Detect which cell encompasses the target text, then output its [X, Y] center coordinate. 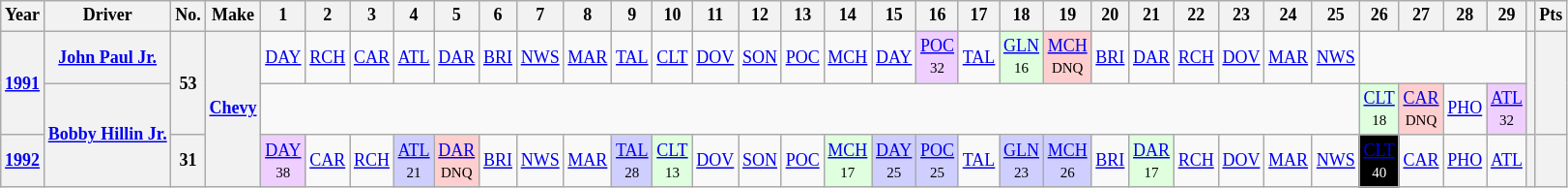
6 [499, 16]
1 [283, 16]
28 [1466, 16]
CLT13 [673, 161]
DAY25 [894, 161]
8 [588, 16]
20 [1110, 16]
TAL28 [632, 161]
POC25 [938, 161]
ATL32 [1507, 110]
Bobby Hillin Jr. [107, 136]
CLT18 [1379, 110]
Make [233, 16]
23 [1241, 16]
11 [715, 16]
19 [1067, 16]
CLT40 [1379, 161]
17 [978, 16]
10 [673, 16]
1991 [23, 83]
MCH26 [1067, 161]
2 [328, 16]
13 [802, 16]
53 [188, 83]
GLN23 [1022, 161]
Chevy [233, 109]
GLN16 [1022, 57]
14 [848, 16]
DAR17 [1152, 161]
1992 [23, 161]
16 [938, 16]
John Paul Jr. [107, 57]
5 [456, 16]
MCH17 [848, 161]
4 [414, 16]
15 [894, 16]
MCH [848, 57]
12 [760, 16]
7 [539, 16]
22 [1196, 16]
POC32 [938, 57]
Year [23, 16]
24 [1289, 16]
Pts [1551, 16]
3 [372, 16]
ATL21 [414, 161]
DARDNQ [456, 161]
Driver [107, 16]
DAY38 [283, 161]
MCHDNQ [1067, 57]
27 [1421, 16]
9 [632, 16]
CARDNQ [1421, 110]
25 [1336, 16]
CLT [673, 57]
18 [1022, 16]
26 [1379, 16]
29 [1507, 16]
21 [1152, 16]
No. [188, 16]
31 [188, 161]
